Scan for the cell matching the given text and deliver its [X, Y] coordinate at center. 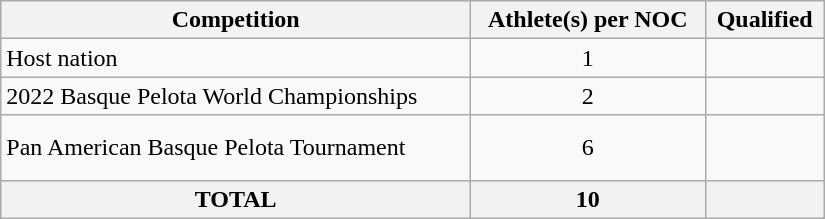
2 [588, 96]
2022 Basque Pelota World Championships [236, 96]
Host nation [236, 58]
1 [588, 58]
6 [588, 148]
Athlete(s) per NOC [588, 20]
Pan American Basque Pelota Tournament [236, 148]
10 [588, 199]
Qualified [764, 20]
Competition [236, 20]
TOTAL [236, 199]
